Pinpoint the cell where the given text exists, returning its (x, y) midpoint coordinate. 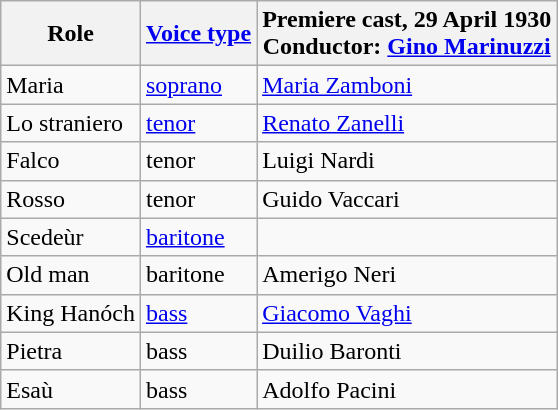
Pietra (71, 351)
Scedeùr (71, 237)
Lo straniero (71, 123)
Falco (71, 161)
Premiere cast, 29 April 1930Conductor: Gino Marinuzzi (407, 34)
Role (71, 34)
Adolfo Pacini (407, 389)
Luigi Nardi (407, 161)
Rosso (71, 199)
Maria Zamboni (407, 85)
Giacomo Vaghi (407, 313)
Esaù (71, 389)
Old man (71, 275)
Amerigo Neri (407, 275)
Guido Vaccari (407, 199)
Maria (71, 85)
soprano (198, 85)
Duilio Baronti (407, 351)
Renato Zanelli (407, 123)
King Hanóch (71, 313)
Voice type (198, 34)
